Identify which cell holds the provided text, then report its (x, y) central coordinate. 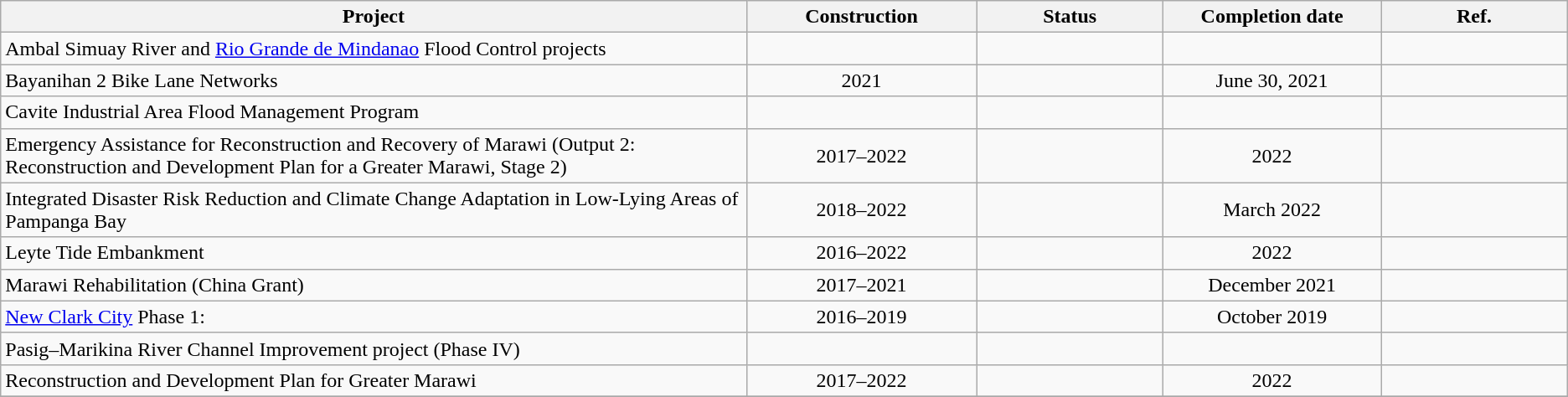
October 2019 (1272, 317)
Reconstruction and Development Plan for Greater Marawi (374, 380)
Ref. (1474, 17)
2017–2021 (861, 285)
Bayanihan 2 Bike Lane Networks (374, 80)
2021 (861, 80)
Status (1070, 17)
Marawi Rehabilitation (China Grant) (374, 285)
Ambal Simuay River and Rio Grande de Mindanao Flood Control projects (374, 49)
Cavite Industrial Area Flood Management Program (374, 112)
Leyte Tide Embankment (374, 253)
Project (374, 17)
Completion date (1272, 17)
2018–2022 (861, 209)
Emergency Assistance for Reconstruction and Recovery of Marawi (Output 2: Reconstruction and Development Plan for a Greater Marawi, Stage 2) (374, 156)
December 2021 (1272, 285)
New Clark City Phase 1: (374, 317)
2016–2019 (861, 317)
Integrated Disaster Risk Reduction and Climate Change Adaptation in Low-Lying Areas of Pampanga Bay (374, 209)
June 30, 2021 (1272, 80)
March 2022 (1272, 209)
Pasig–Marikina River Channel Improvement project (Phase IV) (374, 348)
Construction (861, 17)
2016–2022 (861, 253)
